Search for the cell housing the specified text and yield its (X, Y) center coordinate. 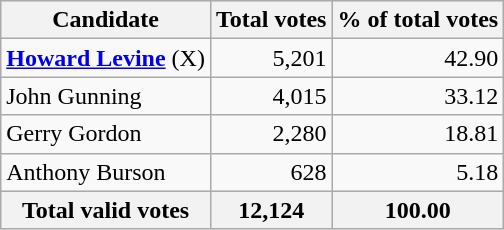
5.18 (418, 172)
12,124 (271, 210)
% of total votes (418, 20)
100.00 (418, 210)
18.81 (418, 134)
Total votes (271, 20)
John Gunning (106, 96)
628 (271, 172)
Anthony Burson (106, 172)
Gerry Gordon (106, 134)
4,015 (271, 96)
33.12 (418, 96)
5,201 (271, 58)
2,280 (271, 134)
42.90 (418, 58)
Total valid votes (106, 210)
Candidate (106, 20)
Howard Levine (X) (106, 58)
